Scan for the cell matching the given text and deliver its (x, y) coordinate at center. 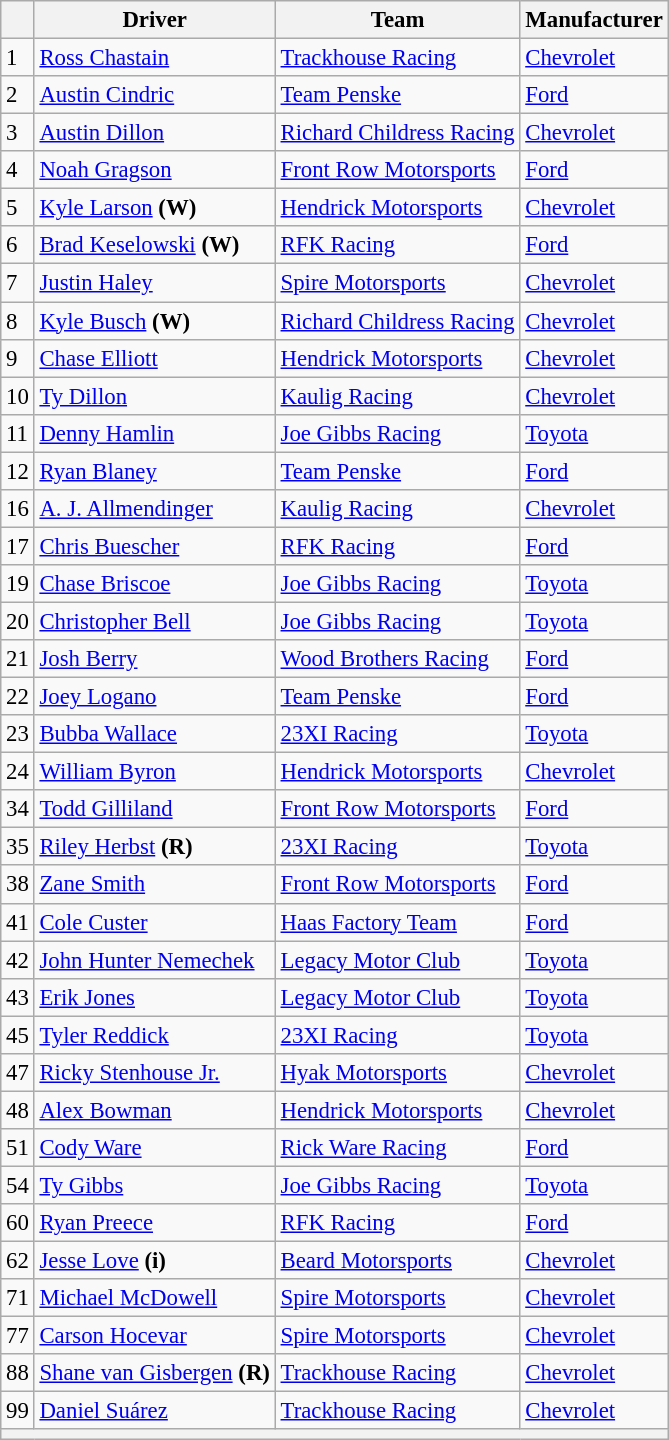
8 (18, 321)
24 (18, 772)
Todd Gilliland (154, 809)
Cole Custer (154, 922)
34 (18, 809)
Jesse Love (i) (154, 1261)
43 (18, 997)
42 (18, 960)
19 (18, 584)
Manufacturer (594, 20)
47 (18, 1073)
Josh Berry (154, 659)
Wood Brothers Racing (398, 659)
4 (18, 170)
45 (18, 1035)
16 (18, 509)
35 (18, 847)
77 (18, 1336)
Erik Jones (154, 997)
Kyle Larson (W) (154, 208)
17 (18, 546)
62 (18, 1261)
Alex Bowman (154, 1110)
Joey Logano (154, 697)
22 (18, 697)
Daniel Suárez (154, 1411)
Justin Haley (154, 283)
Kyle Busch (W) (154, 321)
Haas Factory Team (398, 922)
88 (18, 1373)
Bubba Wallace (154, 734)
5 (18, 208)
Beard Motorsports (398, 1261)
99 (18, 1411)
11 (18, 433)
21 (18, 659)
Zane Smith (154, 885)
Ty Dillon (154, 396)
3 (18, 133)
Brad Keselowski (W) (154, 245)
2 (18, 95)
Christopher Bell (154, 621)
Tyler Reddick (154, 1035)
Ricky Stenhouse Jr. (154, 1073)
1 (18, 58)
6 (18, 245)
Rick Ware Racing (398, 1148)
Denny Hamlin (154, 433)
38 (18, 885)
Hyak Motorsports (398, 1073)
John Hunter Nemechek (154, 960)
54 (18, 1185)
Driver (154, 20)
Shane van Gisbergen (R) (154, 1373)
51 (18, 1148)
Michael McDowell (154, 1298)
41 (18, 922)
Ross Chastain (154, 58)
Austin Dillon (154, 133)
Chase Elliott (154, 358)
Noah Gragson (154, 170)
A. J. Allmendinger (154, 509)
Cody Ware (154, 1148)
William Byron (154, 772)
Ryan Preece (154, 1223)
Carson Hocevar (154, 1336)
Austin Cindric (154, 95)
Riley Herbst (R) (154, 847)
60 (18, 1223)
Team (398, 20)
Ryan Blaney (154, 471)
Ty Gibbs (154, 1185)
48 (18, 1110)
9 (18, 358)
20 (18, 621)
12 (18, 471)
71 (18, 1298)
23 (18, 734)
Chase Briscoe (154, 584)
7 (18, 283)
10 (18, 396)
Chris Buescher (154, 546)
